Return (x, y) of the center of cell containing provided text 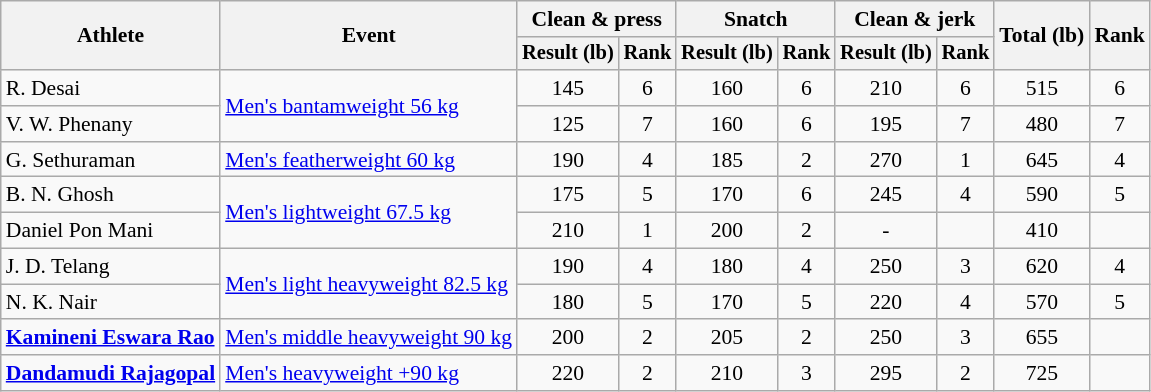
195 (886, 124)
Clean & press (596, 19)
125 (568, 124)
655 (1042, 338)
645 (1042, 160)
Daniel Pon Mani (110, 231)
590 (1042, 195)
Total (lb) (1042, 36)
Snatch (756, 19)
Men's middle heavyweight 90 kg (368, 338)
Men's heavyweight +90 kg (368, 373)
410 (1042, 231)
Dandamudi Rajagopal (110, 373)
620 (1042, 267)
Men's bantamweight 56 kg (368, 106)
- (886, 231)
480 (1042, 124)
Kamineni Eswara Rao (110, 338)
295 (886, 373)
J. D. Telang (110, 267)
Men's featherweight 60 kg (368, 160)
245 (886, 195)
Athlete (110, 36)
Men's lightweight 67.5 kg (368, 212)
175 (568, 195)
N. K. Nair (110, 302)
570 (1042, 302)
270 (886, 160)
G. Sethuraman (110, 160)
Men's light heavyweight 82.5 kg (368, 284)
R. Desai (110, 88)
515 (1042, 88)
185 (726, 160)
145 (568, 88)
205 (726, 338)
V. W. Phenany (110, 124)
Clean & jerk (914, 19)
B. N. Ghosh (110, 195)
Event (368, 36)
725 (1042, 373)
